Provide the (x, y) coordinate of the cell's center where the given text is located.  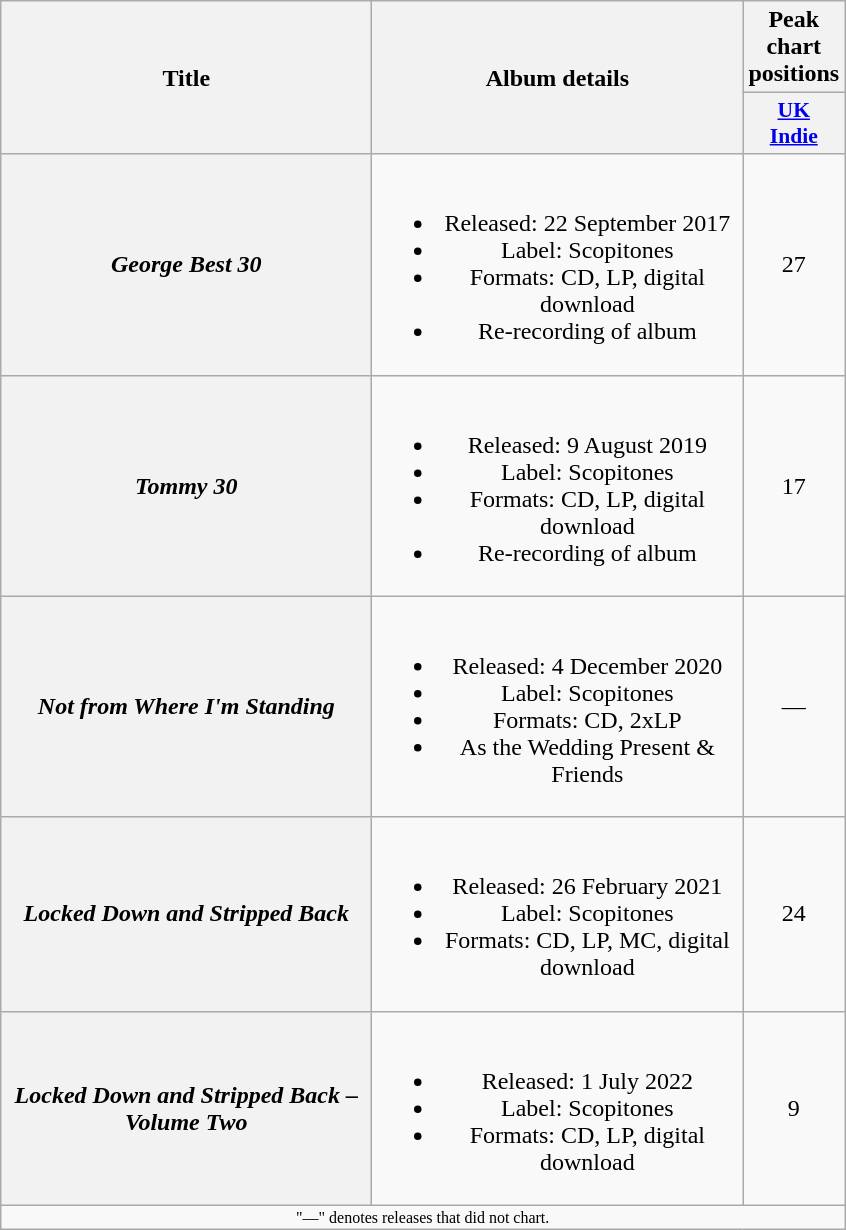
17 (794, 486)
Tommy 30 (186, 486)
Released: 4 December 2020Label: ScopitonesFormats: CD, 2xLPAs the Wedding Present & Friends (558, 706)
George Best 30 (186, 264)
24 (794, 914)
27 (794, 264)
UKIndie (794, 124)
Album details (558, 78)
Released: 22 September 2017Label: ScopitonesFormats: CD, LP, digital downloadRe-recording of album (558, 264)
"—" denotes releases that did not chart. (423, 1217)
Released: 26 February 2021Label: ScopitonesFormats: CD, LP, MC, digital download (558, 914)
Locked Down and Stripped Back – Volume Two (186, 1108)
Locked Down and Stripped Back (186, 914)
— (794, 706)
Title (186, 78)
Released: 9 August 2019Label: ScopitonesFormats: CD, LP, digital downloadRe-recording of album (558, 486)
Peak chart positions (794, 47)
Released: 1 July 2022Label: ScopitonesFormats: CD, LP, digital download (558, 1108)
9 (794, 1108)
Not from Where I'm Standing (186, 706)
